Output the (x, y) coordinate of the center of the cell containing the given text.  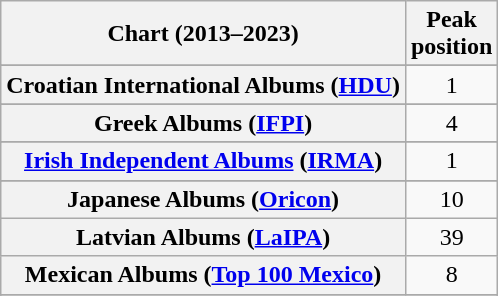
Chart (2013–2023) (204, 34)
Croatian International Albums (HDU) (204, 85)
8 (451, 275)
Mexican Albums (Top 100 Mexico) (204, 275)
4 (451, 123)
Irish Independent Albums (IRMA) (204, 161)
Japanese Albums (Oricon) (204, 199)
10 (451, 199)
39 (451, 237)
Latvian Albums (LaIPA) (204, 237)
Peakposition (451, 34)
Greek Albums (IFPI) (204, 123)
